Return the (x, y) coordinate for the center point of the cell that contains the specified text.  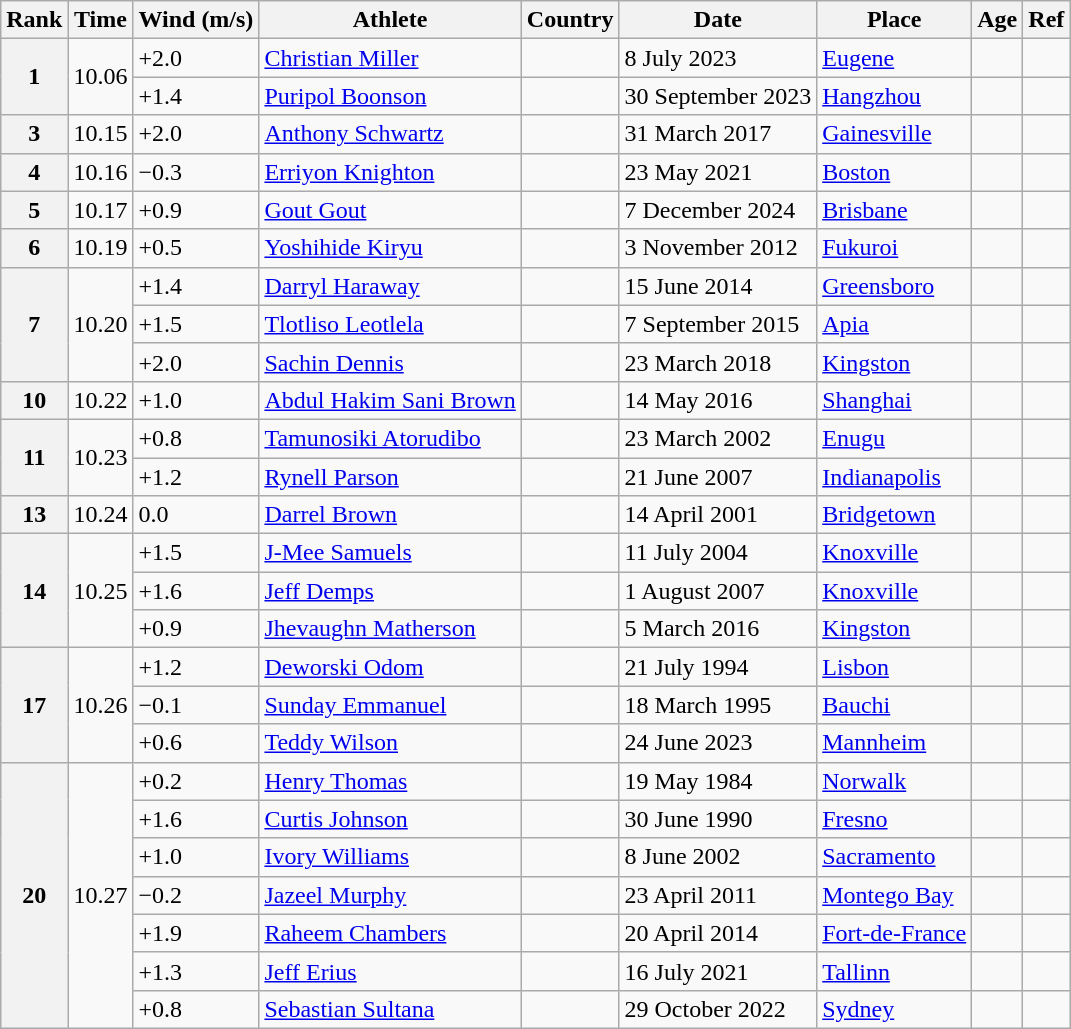
10.06 (100, 77)
Fresno (894, 819)
10.20 (100, 324)
11 (34, 457)
10.22 (100, 400)
10.15 (100, 134)
7 December 2024 (718, 210)
Erriyon Knighton (390, 172)
−0.2 (196, 895)
31 March 2017 (718, 134)
Sunday Emmanuel (390, 705)
23 April 2011 (718, 895)
Country (570, 20)
10 (34, 400)
30 September 2023 (718, 96)
Mannheim (894, 743)
29 October 2022 (718, 1009)
Gainesville (894, 134)
Anthony Schwartz (390, 134)
13 (34, 515)
7 (34, 324)
Curtis Johnson (390, 819)
Greensboro (894, 286)
Christian Miller (390, 58)
20 April 2014 (718, 933)
Darryl Haraway (390, 286)
23 March 2002 (718, 438)
10.24 (100, 515)
14 (34, 591)
8 June 2002 (718, 857)
Boston (894, 172)
18 March 1995 (718, 705)
10.19 (100, 248)
10.26 (100, 705)
Sacramento (894, 857)
J-Mee Samuels (390, 553)
24 June 2023 (718, 743)
Ref (1046, 20)
Teddy Wilson (390, 743)
Tlotliso Leotlela (390, 324)
−0.1 (196, 705)
5 (34, 210)
10.17 (100, 210)
Deworski Odom (390, 667)
Eugene (894, 58)
Enugu (894, 438)
0.0 (196, 515)
8 July 2023 (718, 58)
10.25 (100, 591)
21 June 2007 (718, 477)
20 (34, 895)
23 March 2018 (718, 362)
11 July 2004 (718, 553)
Jazeel Murphy (390, 895)
15 June 2014 (718, 286)
10.16 (100, 172)
Fort-de-France (894, 933)
+1.3 (196, 971)
Brisbane (894, 210)
+0.5 (196, 248)
16 July 2021 (718, 971)
−0.3 (196, 172)
Apia (894, 324)
Indianapolis (894, 477)
14 May 2016 (718, 400)
Athlete (390, 20)
Darrel Brown (390, 515)
Henry Thomas (390, 781)
Shanghai (894, 400)
Fukuroi (894, 248)
Ivory Williams (390, 857)
Yoshihide Kiryu (390, 248)
Gout Gout (390, 210)
10.27 (100, 895)
Bauchi (894, 705)
10.23 (100, 457)
Puripol Boonson (390, 96)
Norwalk (894, 781)
Age (998, 20)
3 November 2012 (718, 248)
Rank (34, 20)
Sebastian Sultana (390, 1009)
4 (34, 172)
5 March 2016 (718, 629)
Sachin Dennis (390, 362)
+0.6 (196, 743)
Bridgetown (894, 515)
23 May 2021 (718, 172)
Wind (m/s) (196, 20)
Sydney (894, 1009)
Jhevaughn Matherson (390, 629)
6 (34, 248)
1 (34, 77)
21 July 1994 (718, 667)
Lisbon (894, 667)
Montego Bay (894, 895)
3 (34, 134)
Tallinn (894, 971)
Place (894, 20)
1 August 2007 (718, 591)
19 May 1984 (718, 781)
Rynell Parson (390, 477)
Raheem Chambers (390, 933)
+1.9 (196, 933)
Hangzhou (894, 96)
17 (34, 705)
Jeff Erius (390, 971)
30 June 1990 (718, 819)
Abdul Hakim Sani Brown (390, 400)
14 April 2001 (718, 515)
Jeff Demps (390, 591)
Tamunosiki Atorudibo (390, 438)
+0.2 (196, 781)
7 September 2015 (718, 324)
Date (718, 20)
Time (100, 20)
